Pinpoint the cell where the given text exists, returning its (x, y) midpoint coordinate. 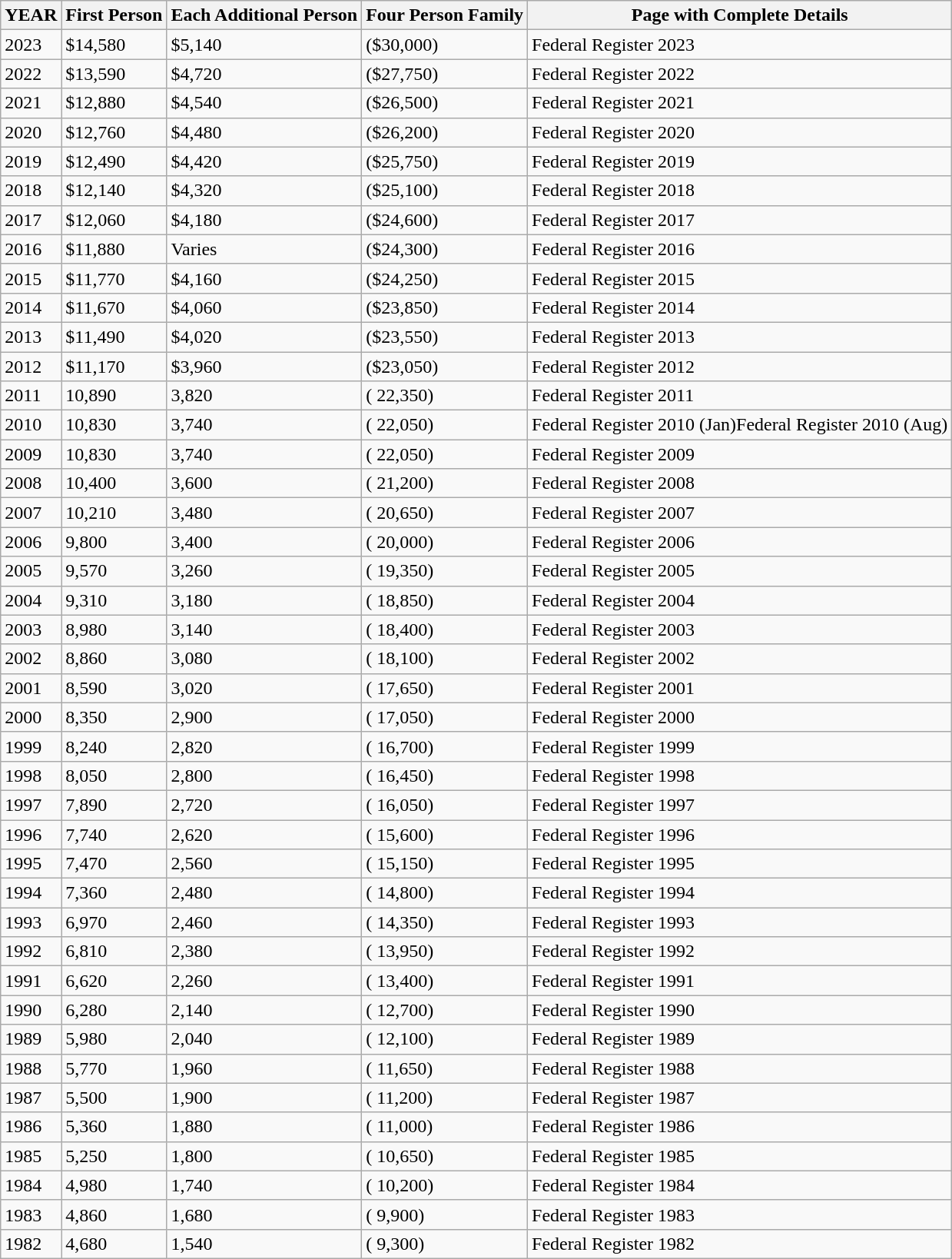
2021 (31, 103)
2015 (31, 278)
Federal Register 1988 (740, 1068)
Federal Register 1996 (740, 834)
Federal Register 2018 (740, 191)
( 11,000) (445, 1127)
Federal Register 2022 (740, 74)
Page with Complete Details (740, 15)
4,860 (114, 1214)
$4,180 (264, 220)
1994 (31, 893)
2008 (31, 483)
2011 (31, 396)
2013 (31, 337)
3,080 (264, 659)
2001 (31, 688)
( 13,400) (445, 981)
Federal Register 2005 (740, 571)
( 14,800) (445, 893)
2000 (31, 717)
$5,140 (264, 45)
3,400 (264, 542)
Federal Register 2012 (740, 367)
5,770 (114, 1068)
6,620 (114, 981)
Federal Register 2003 (740, 629)
( 19,350) (445, 571)
2003 (31, 629)
3,600 (264, 483)
9,800 (114, 542)
2,620 (264, 834)
8,860 (114, 659)
Four Person Family (445, 15)
8,980 (114, 629)
($26,500) (445, 103)
2014 (31, 307)
3,140 (264, 629)
2018 (31, 191)
2012 (31, 367)
Federal Register 1989 (740, 1039)
2020 (31, 132)
Federal Register 2020 (740, 132)
( 16,450) (445, 776)
$11,170 (114, 367)
8,590 (114, 688)
1995 (31, 864)
( 14,350) (445, 922)
10,400 (114, 483)
2006 (31, 542)
$4,060 (264, 307)
4,680 (114, 1244)
($25,100) (445, 191)
$14,580 (114, 45)
1985 (31, 1156)
$12,880 (114, 103)
2002 (31, 659)
Federal Register 1986 (740, 1127)
1,900 (264, 1098)
Federal Register 1992 (740, 952)
$11,490 (114, 337)
1,880 (264, 1127)
$12,490 (114, 161)
( 16,050) (445, 805)
Federal Register 1985 (740, 1156)
( 16,700) (445, 746)
2,040 (264, 1039)
1991 (31, 981)
7,360 (114, 893)
$11,670 (114, 307)
( 9,300) (445, 1244)
4,980 (114, 1185)
$4,160 (264, 278)
1982 (31, 1244)
1987 (31, 1098)
6,280 (114, 1010)
1,800 (264, 1156)
Federal Register 2013 (740, 337)
$4,540 (264, 103)
5,980 (114, 1039)
2016 (31, 249)
8,240 (114, 746)
$13,590 (114, 74)
2,140 (264, 1010)
($24,600) (445, 220)
( 22,350) (445, 396)
($23,550) (445, 337)
( 17,650) (445, 688)
$4,420 (264, 161)
($23,850) (445, 307)
2,900 (264, 717)
8,050 (114, 776)
( 10,650) (445, 1156)
Federal Register 1987 (740, 1098)
( 20,650) (445, 513)
1999 (31, 746)
7,470 (114, 864)
Federal Register 2007 (740, 513)
2023 (31, 45)
( 9,900) (445, 1214)
($24,300) (445, 249)
1989 (31, 1039)
Federal Register 1990 (740, 1010)
$12,140 (114, 191)
Federal Register 2014 (740, 307)
$11,770 (114, 278)
( 10,200) (445, 1185)
1984 (31, 1185)
Federal Register 1994 (740, 893)
($24,250) (445, 278)
Federal Register 2015 (740, 278)
9,310 (114, 600)
Federal Register 1997 (740, 805)
Federal Register 2004 (740, 600)
2010 (31, 425)
$3,960 (264, 367)
1,960 (264, 1068)
2005 (31, 571)
Federal Register 1998 (740, 776)
Federal Register 2016 (740, 249)
$4,020 (264, 337)
6,810 (114, 952)
( 20,000) (445, 542)
Federal Register 2010 (Jan)Federal Register 2010 (Aug) (740, 425)
Federal Register 1991 (740, 981)
$12,060 (114, 220)
Federal Register 2023 (740, 45)
1988 (31, 1068)
$11,880 (114, 249)
Federal Register 1983 (740, 1214)
( 11,200) (445, 1098)
2,720 (264, 805)
9,570 (114, 571)
Federal Register 1993 (740, 922)
2019 (31, 161)
Federal Register 1999 (740, 746)
10,210 (114, 513)
5,500 (114, 1098)
5,250 (114, 1156)
( 21,200) (445, 483)
($27,750) (445, 74)
2,460 (264, 922)
Each Additional Person (264, 15)
2022 (31, 74)
Federal Register 2021 (740, 103)
2,560 (264, 864)
($26,200) (445, 132)
1986 (31, 1127)
2004 (31, 600)
Federal Register 2002 (740, 659)
2,480 (264, 893)
( 17,050) (445, 717)
Federal Register 2019 (740, 161)
10,890 (114, 396)
3,480 (264, 513)
($25,750) (445, 161)
Federal Register 2001 (740, 688)
Federal Register 1982 (740, 1244)
1990 (31, 1010)
Federal Register 2009 (740, 454)
$4,320 (264, 191)
5,360 (114, 1127)
1998 (31, 776)
1983 (31, 1214)
$4,720 (264, 74)
Federal Register 1984 (740, 1185)
1997 (31, 805)
Federal Register 2011 (740, 396)
( 15,600) (445, 834)
( 11,650) (445, 1068)
2,260 (264, 981)
$12,760 (114, 132)
1,540 (264, 1244)
($30,000) (445, 45)
Federal Register 2000 (740, 717)
3,260 (264, 571)
3,820 (264, 396)
($23,050) (445, 367)
1993 (31, 922)
2009 (31, 454)
( 18,400) (445, 629)
( 18,100) (445, 659)
( 13,950) (445, 952)
Federal Register 1995 (740, 864)
Federal Register 2006 (740, 542)
( 15,150) (445, 864)
YEAR (31, 15)
1992 (31, 952)
2,380 (264, 952)
2,820 (264, 746)
Federal Register 2008 (740, 483)
1996 (31, 834)
2,800 (264, 776)
6,970 (114, 922)
1,680 (264, 1214)
7,740 (114, 834)
Varies (264, 249)
( 12,700) (445, 1010)
3,180 (264, 600)
$4,480 (264, 132)
7,890 (114, 805)
First Person (114, 15)
2017 (31, 220)
2007 (31, 513)
Federal Register 2017 (740, 220)
( 12,100) (445, 1039)
3,020 (264, 688)
( 18,850) (445, 600)
1,740 (264, 1185)
8,350 (114, 717)
